Return (X, Y) of the center of cell containing provided text 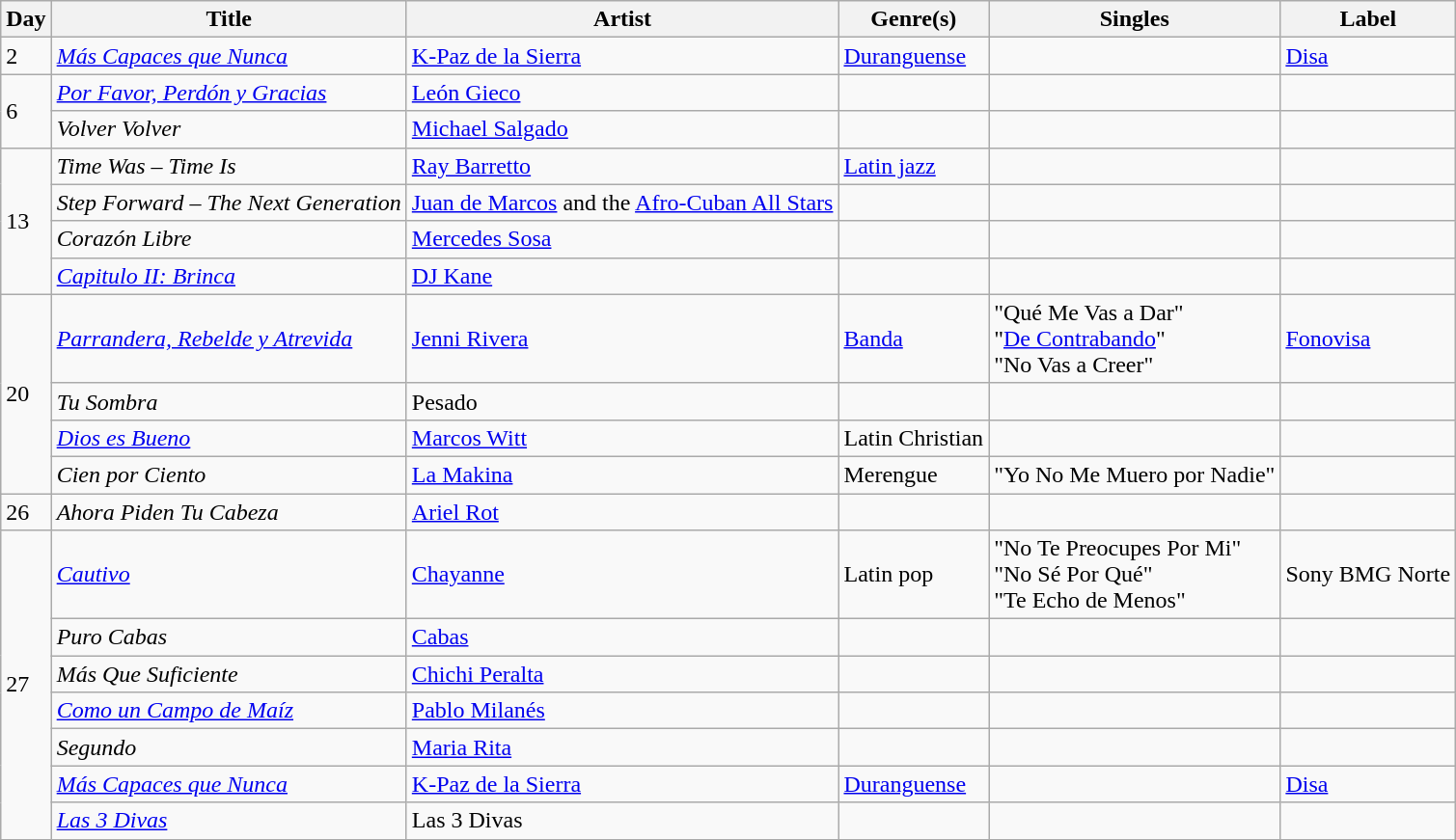
Day (26, 19)
Por Favor, Perdón y Gracias (229, 93)
Artist (622, 19)
Title (229, 19)
DJ Kane (622, 276)
6 (26, 111)
La Makina (622, 474)
Marcos Witt (622, 438)
Volver Volver (229, 129)
Parrandera, Rebelde y Atrevida (229, 339)
Label (1368, 19)
27 (26, 685)
Cabas (622, 637)
Ray Barretto (622, 166)
Dios es Bueno (229, 438)
Sony BMG Norte (1368, 575)
Juan de Marcos and the Afro-Cuban All Stars (622, 203)
Como un Campo de Maíz (229, 711)
Segundo (229, 747)
"Yo No Me Muero por Nadie" (1135, 474)
Chayanne (622, 575)
26 (26, 512)
13 (26, 221)
Banda (914, 339)
Pablo Milanés (622, 711)
Mercedes Sosa (622, 239)
León Gieco (622, 93)
Time Was – Time Is (229, 166)
"Qué Me Vas a Dar""De Contrabando""No Vas a Creer" (1135, 339)
Merengue (914, 474)
Jenni Rivera (622, 339)
2 (26, 56)
"No Te Preocupes Por Mi""No Sé Por Qué""Te Echo de Menos" (1135, 575)
Puro Cabas (229, 637)
Maria Rita (622, 747)
Cien por Ciento (229, 474)
Ahora Piden Tu Cabeza (229, 512)
Ariel Rot (622, 512)
Latin jazz (914, 166)
Corazón Libre (229, 239)
Capitulo II: Brinca (229, 276)
Tu Sombra (229, 401)
Latin Christian (914, 438)
Michael Salgado (622, 129)
Chichi Peralta (622, 674)
Step Forward – The Next Generation (229, 203)
20 (26, 393)
Genre(s) (914, 19)
Fonovisa (1368, 339)
Latin pop (914, 575)
Más Que Suficiente (229, 674)
Pesado (622, 401)
Cautivo (229, 575)
Singles (1135, 19)
